Provide the (X, Y) coordinate of the cell's center where the given text is located.  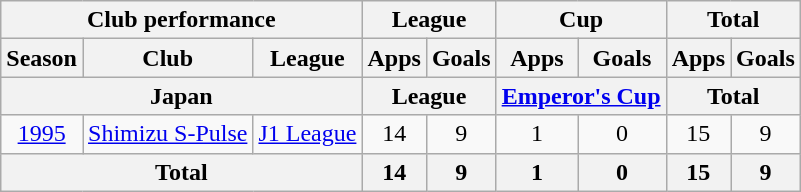
1995 (42, 134)
Shimizu S-Pulse (167, 134)
Club performance (182, 20)
Season (42, 58)
Emperor's Cup (581, 96)
Japan (182, 96)
J1 League (308, 134)
Club (167, 58)
Cup (581, 20)
